Determine the [x, y] coordinate at the center of the cell enclosing the given text.  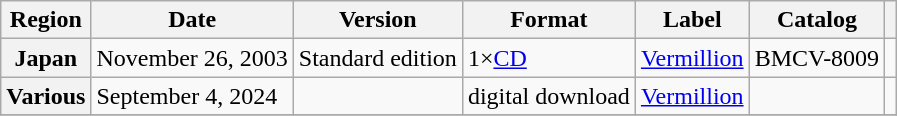
Catalog [817, 20]
BMCV-8009 [817, 58]
Region [46, 20]
Format [548, 20]
Version [378, 20]
September 4, 2024 [192, 96]
Japan [46, 58]
Various [46, 96]
Date [192, 20]
November 26, 2003 [192, 58]
Standard edition [378, 58]
Label [692, 20]
digital download [548, 96]
1×CD [548, 58]
